Identify which cell holds the provided text, then report its [x, y] central coordinate. 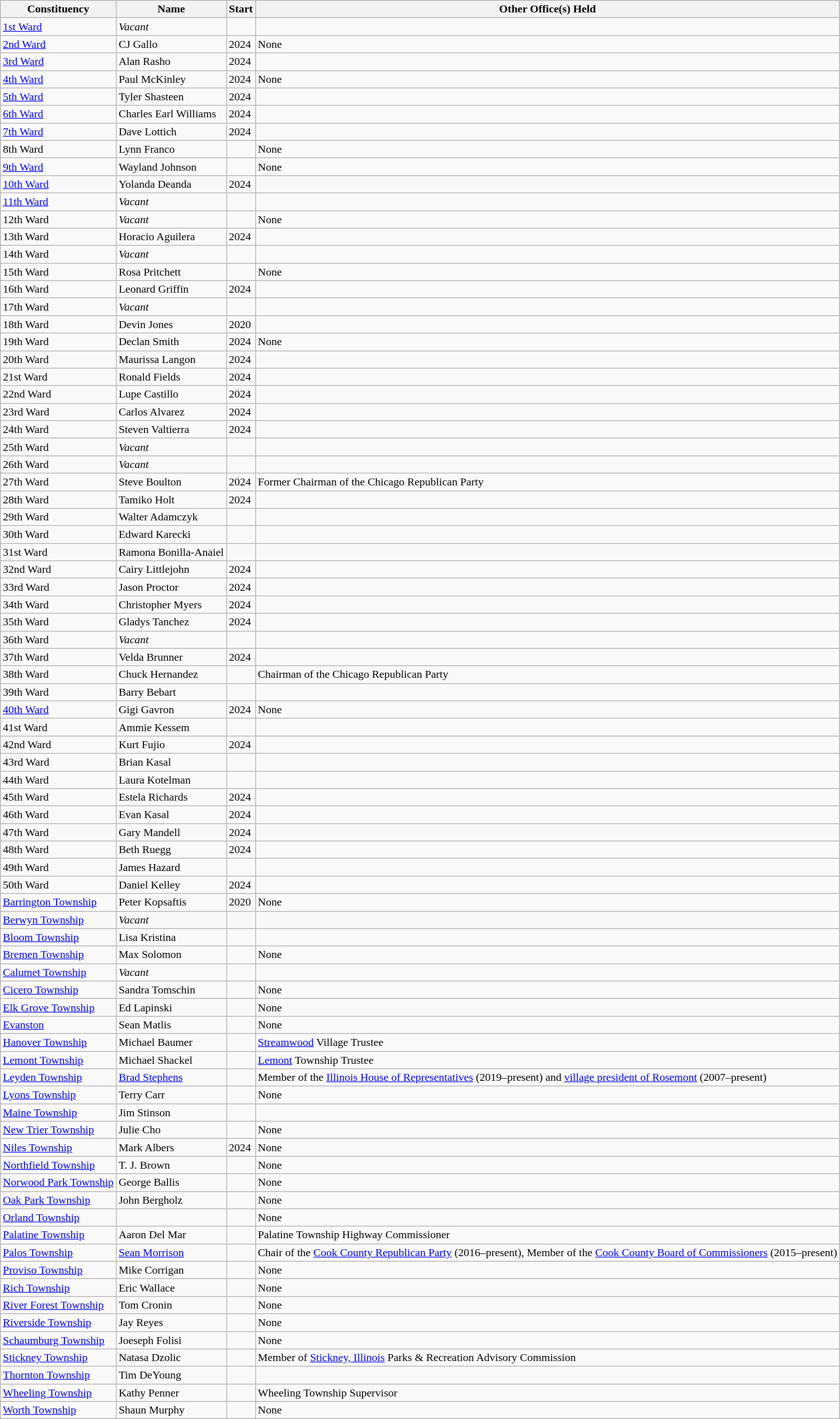
Dave Lottich [171, 132]
Kathy Penner [171, 1393]
Niles Township [58, 1148]
Schaumburg Township [58, 1340]
40th Ward [58, 709]
Jason Proctor [171, 587]
T. J. Brown [171, 1165]
Lynn Franco [171, 149]
49th Ward [58, 867]
42nd Ward [58, 744]
Carlos Alvarez [171, 412]
2nd Ward [58, 44]
Velda Brunner [171, 657]
9th Ward [58, 167]
38th Ward [58, 675]
Sean Morrison [171, 1252]
Maine Township [58, 1113]
Thornton Township [58, 1375]
23rd Ward [58, 412]
43rd Ward [58, 762]
Mike Corrigan [171, 1270]
Orland Township [58, 1217]
Steven Valtierra [171, 429]
Hanover Township [58, 1042]
Maurissa Langon [171, 359]
Brian Kasal [171, 762]
47th Ward [58, 832]
Rich Township [58, 1287]
Ramona Bonilla-Anaiel [171, 552]
Paul McKinley [171, 79]
Tim DeYoung [171, 1375]
Ronald Fields [171, 377]
Shaun Murphy [171, 1410]
Charles Earl Williams [171, 114]
Chair of the Cook County Republican Party (2016–present), Member of the Cook County Board of Commissioners (2015–present) [547, 1252]
Declan Smith [171, 342]
10th Ward [58, 184]
Cicero Township [58, 990]
Streamwood Village Trustee [547, 1042]
26th Ward [58, 464]
Member of Stickney, Illinois Parks & Recreation Advisory Commission [547, 1358]
Max Solomon [171, 955]
Horacio Aguilera [171, 237]
Wayland Johnson [171, 167]
Name [171, 9]
37th Ward [58, 657]
Beth Ruegg [171, 850]
Start [241, 9]
Lupe Castillo [171, 394]
27th Ward [58, 482]
Walter Adamczyk [171, 517]
29th Ward [58, 517]
Gary Mandell [171, 832]
Proviso Township [58, 1270]
21st Ward [58, 377]
Palatine Township [58, 1235]
Gladys Tanchez [171, 622]
Tom Cronin [171, 1305]
Michael Baumer [171, 1042]
41st Ward [58, 727]
Cairy Littlejohn [171, 570]
Leyden Township [58, 1078]
Sandra Tomschin [171, 990]
48th Ward [58, 850]
CJ Gallo [171, 44]
Member of the Illinois House of Representatives (2019–present) and village president of Rosemont (2007–present) [547, 1078]
45th Ward [58, 797]
16th Ward [58, 289]
Evanston [58, 1025]
Berwyn Township [58, 920]
Stickney Township [58, 1358]
Gigi Gavron [171, 709]
3rd Ward [58, 62]
20th Ward [58, 359]
Terry Carr [171, 1095]
44th Ward [58, 780]
Bremen Township [58, 955]
Lemont Township Trustee [547, 1060]
Estela Richards [171, 797]
31st Ward [58, 552]
Tyler Shasteen [171, 97]
24th Ward [58, 429]
4th Ward [58, 79]
Northfield Township [58, 1165]
Evan Kasal [171, 815]
Joeseph Folisi [171, 1340]
Calumet Township [58, 972]
Brad Stephens [171, 1078]
8th Ward [58, 149]
Palos Township [58, 1252]
11th Ward [58, 202]
35th Ward [58, 622]
Yolanda Deanda [171, 184]
1st Ward [58, 27]
Eric Wallace [171, 1287]
Ammie Kessem [171, 727]
Edward Karecki [171, 535]
Former Chairman of the Chicago Republican Party [547, 482]
Mark Albers [171, 1148]
Daniel Kelley [171, 885]
12th Ward [58, 219]
5th Ward [58, 97]
7th Ward [58, 132]
33rd Ward [58, 587]
Aaron Del Mar [171, 1235]
39th Ward [58, 692]
Christopher Myers [171, 605]
Natasa Dzolic [171, 1358]
Alan Rasho [171, 62]
Chairman of the Chicago Republican Party [547, 675]
46th Ward [58, 815]
Elk Grove Township [58, 1007]
Barry Bebart [171, 692]
Jim Stinson [171, 1113]
Sean Matlis [171, 1025]
George Ballis [171, 1182]
28th Ward [58, 499]
Oak Park Township [58, 1200]
30th Ward [58, 535]
John Bergholz [171, 1200]
13th Ward [58, 237]
Lemont Township [58, 1060]
Leonard Griffin [171, 289]
25th Ward [58, 447]
Michael Shackel [171, 1060]
Worth Township [58, 1410]
Jay Reyes [171, 1322]
Julie Cho [171, 1130]
Bloom Township [58, 937]
Wheeling Township Supervisor [547, 1393]
Rosa Pritchett [171, 272]
Riverside Township [58, 1322]
Tamiko Holt [171, 499]
19th Ward [58, 342]
15th Ward [58, 272]
32nd Ward [58, 570]
Peter Kopsaftis [171, 902]
Chuck Hernandez [171, 675]
Palatine Township Highway Commissioner [547, 1235]
Lyons Township [58, 1095]
Laura Kotelman [171, 780]
Barrington Township [58, 902]
18th Ward [58, 324]
New Trier Township [58, 1130]
Devin Jones [171, 324]
Kurt Fujio [171, 744]
Norwood Park Township [58, 1182]
Wheeling Township [58, 1393]
22nd Ward [58, 394]
Lisa Kristina [171, 937]
Steve Boulton [171, 482]
36th Ward [58, 640]
14th Ward [58, 254]
34th Ward [58, 605]
17th Ward [58, 307]
50th Ward [58, 885]
Constituency [58, 9]
6th Ward [58, 114]
Other Office(s) Held [547, 9]
James Hazard [171, 867]
River Forest Township [58, 1305]
Ed Lapinski [171, 1007]
